Identify which cell holds the provided text, then report its (x, y) central coordinate. 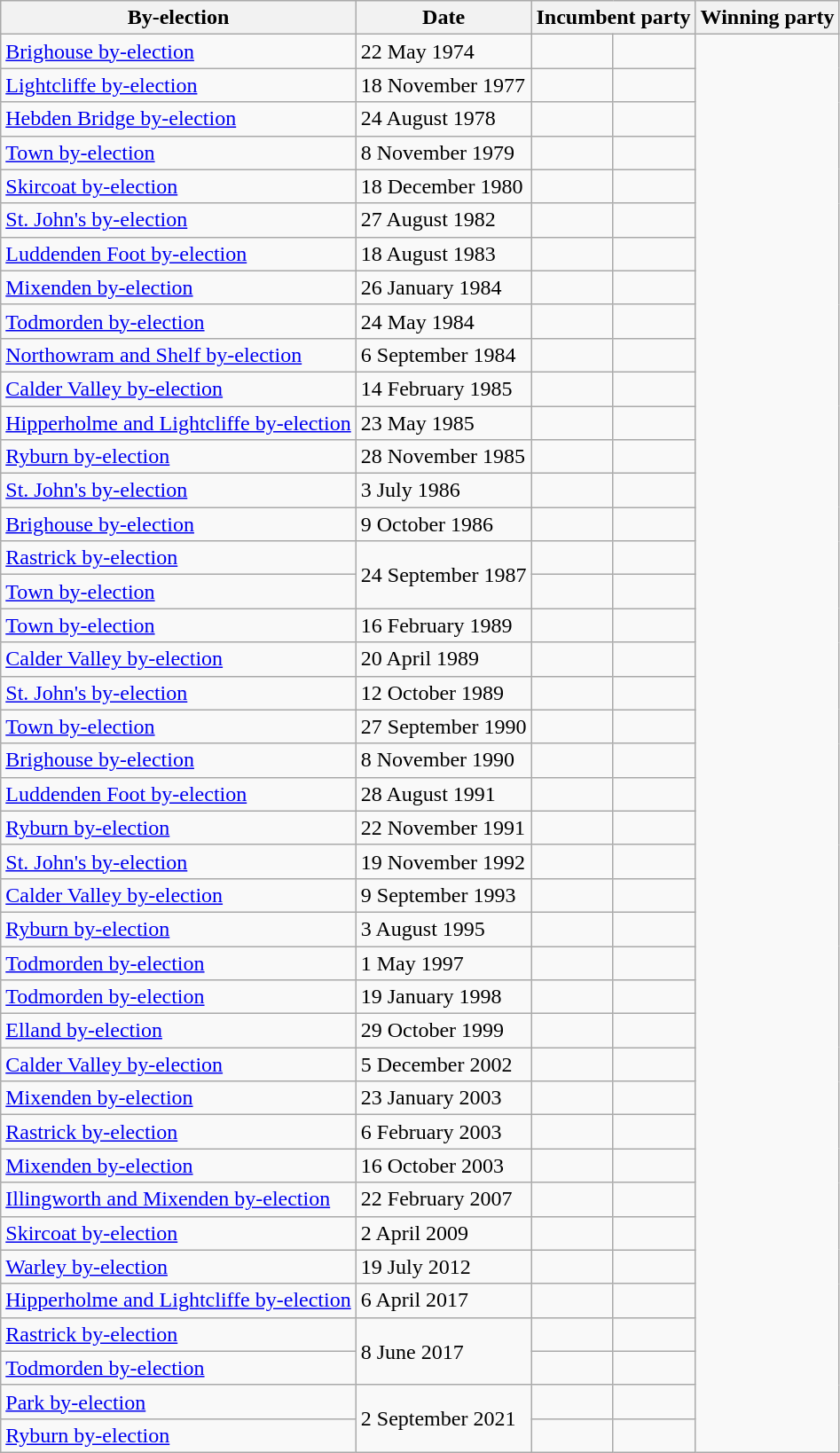
24 September 1987 (444, 575)
3 August 1995 (444, 929)
6 September 1984 (444, 355)
16 October 2003 (444, 1166)
9 October 1986 (444, 524)
3 July 1986 (444, 491)
5 December 2002 (444, 1064)
8 November 1979 (444, 153)
6 February 2003 (444, 1132)
6 April 2017 (444, 1300)
Park by-election (178, 1402)
23 May 1985 (444, 423)
8 June 2017 (444, 1351)
22 May 1974 (444, 51)
Illingworth and Mixenden by-election (178, 1199)
18 November 1977 (444, 85)
27 August 1982 (444, 220)
By-election (178, 18)
22 November 1991 (444, 828)
Hebden Bridge by-election (178, 119)
28 November 1985 (444, 457)
19 November 1992 (444, 861)
Lightcliffe by-election (178, 85)
19 July 2012 (444, 1267)
24 August 1978 (444, 119)
2 April 2009 (444, 1233)
Warley by-election (178, 1267)
28 August 1991 (444, 794)
1 May 1997 (444, 962)
18 August 1983 (444, 254)
9 September 1993 (444, 895)
8 November 1990 (444, 760)
Date (444, 18)
26 January 1984 (444, 287)
22 February 2007 (444, 1199)
19 January 1998 (444, 997)
23 January 2003 (444, 1098)
27 September 1990 (444, 726)
12 October 1989 (444, 693)
Northowram and Shelf by-election (178, 355)
2 September 2021 (444, 1418)
20 April 1989 (444, 659)
29 October 1999 (444, 1031)
14 February 1985 (444, 389)
Incumbent party (614, 18)
Winning party (767, 18)
18 December 1980 (444, 186)
16 February 1989 (444, 625)
Elland by-election (178, 1031)
24 May 1984 (444, 321)
